Detect which cell encompasses the target text, then output its [X, Y] center coordinate. 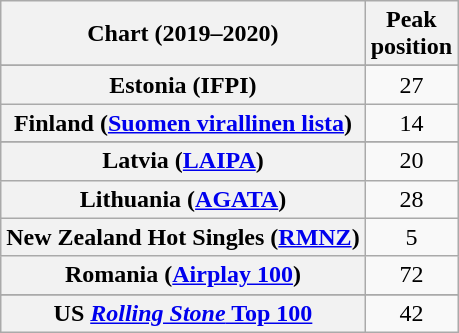
US Rolling Stone Top 100 [183, 313]
Peakposition [411, 34]
Lithuania (AGATA) [183, 199]
New Zealand Hot Singles (RMNZ) [183, 237]
Latvia (LAIPA) [183, 161]
5 [411, 237]
42 [411, 313]
Estonia (IFPI) [183, 85]
72 [411, 275]
Finland (Suomen virallinen lista) [183, 123]
14 [411, 123]
28 [411, 199]
Romania (Airplay 100) [183, 275]
20 [411, 161]
Chart (2019–2020) [183, 34]
27 [411, 85]
